Detect which cell encompasses the target text, then output its (X, Y) center coordinate. 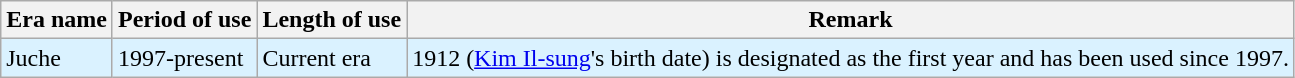
Era name (57, 20)
1997-present (184, 58)
Length of use (332, 20)
Period of use (184, 20)
Remark (851, 20)
Current era (332, 58)
1912 (Kim Il-sung's birth date) is designated as the first year and has been used since 1997. (851, 58)
Juche (57, 58)
